From the cell containing the given text, extract its center point as (X, Y) coordinate. 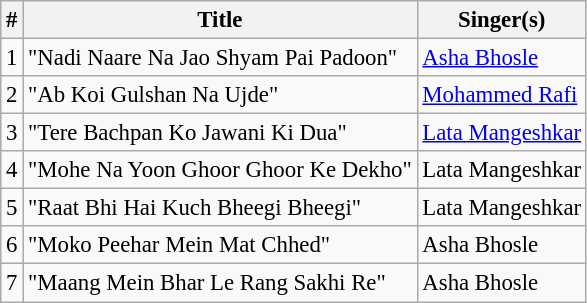
"Tere Bachpan Ko Jawani Ki Dua" (220, 133)
6 (12, 245)
3 (12, 133)
4 (12, 170)
7 (12, 283)
Mohammed Rafi (502, 95)
1 (12, 58)
"Moko Peehar Mein Mat Chhed" (220, 245)
"Ab Koi Gulshan Na Ujde" (220, 95)
# (12, 20)
"Maang Mein Bhar Le Rang Sakhi Re" (220, 283)
"Mohe Na Yoon Ghoor Ghoor Ke Dekho" (220, 170)
"Raat Bhi Hai Kuch Bheegi Bheegi" (220, 208)
5 (12, 208)
Title (220, 20)
2 (12, 95)
"Nadi Naare Na Jao Shyam Pai Padoon" (220, 58)
Singer(s) (502, 20)
